Output the [X, Y] coordinate of the center of the cell containing the given text.  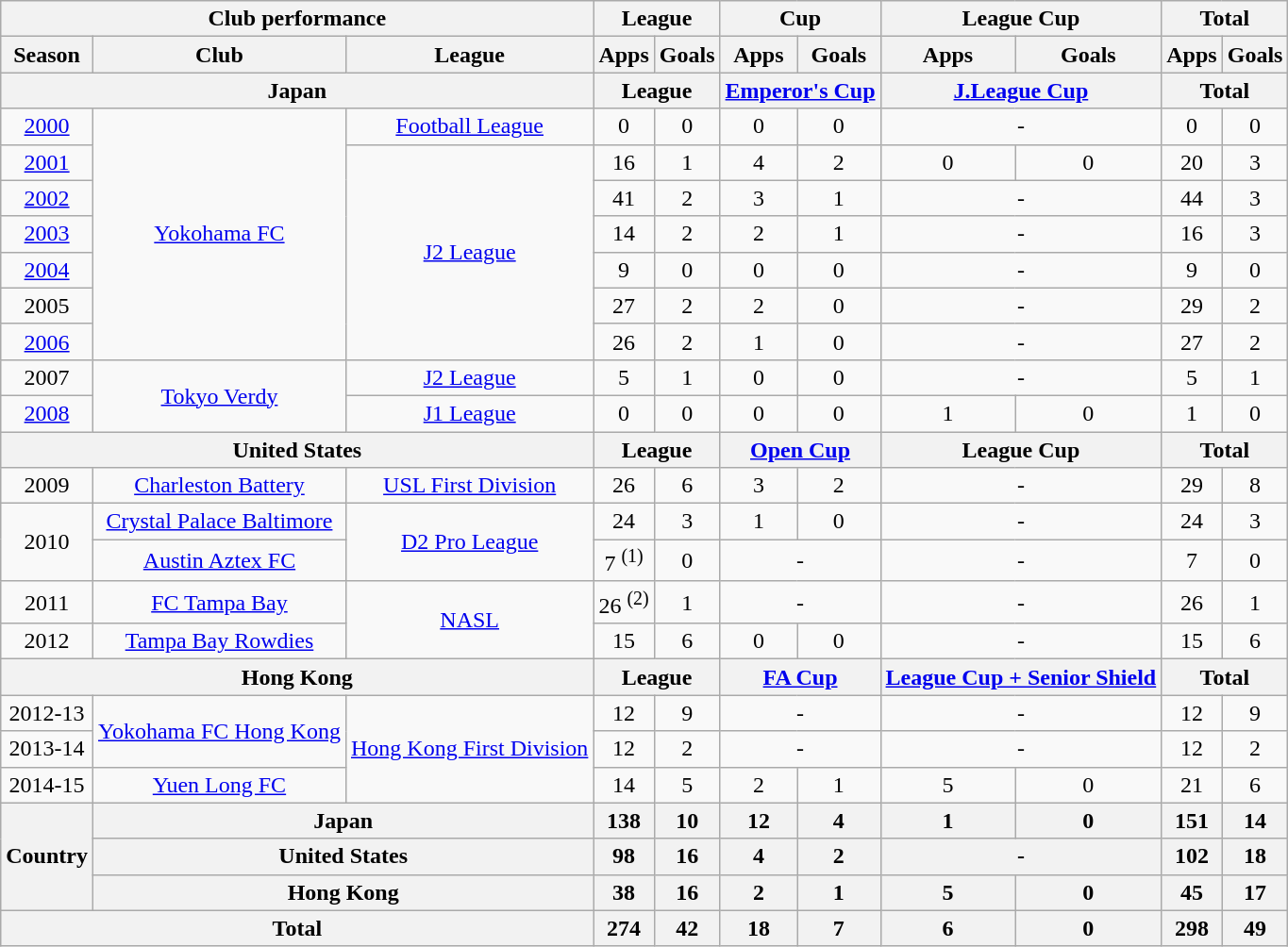
Charleston Battery [219, 486]
Crystal Palace Baltimore [219, 522]
2012 [47, 641]
2000 [47, 126]
Cup [800, 19]
26 (2) [624, 602]
49 [1255, 928]
41 [624, 198]
Club performance [297, 19]
45 [1192, 892]
10 [687, 821]
2010 [47, 543]
274 [624, 928]
7 (1) [624, 560]
Austin Aztex FC [219, 560]
2006 [47, 341]
102 [1192, 856]
2012-13 [47, 713]
J1 League [469, 413]
2007 [47, 377]
298 [1192, 928]
Yokohama FC [219, 234]
2011 [47, 602]
151 [1192, 821]
38 [624, 892]
Tokyo Verdy [219, 395]
2004 [47, 270]
NASL [469, 621]
98 [624, 856]
FA Cup [800, 677]
Yokohama FC Hong Kong [219, 731]
21 [1192, 785]
2009 [47, 486]
2001 [47, 162]
2003 [47, 234]
2005 [47, 306]
42 [687, 928]
Country [47, 856]
USL First Division [469, 486]
Football League [469, 126]
2008 [47, 413]
Hong Kong First Division [469, 749]
FC Tampa Bay [219, 602]
20 [1192, 162]
Club [219, 55]
2002 [47, 198]
League Cup + Senior Shield [1021, 677]
44 [1192, 198]
J.League Cup [1021, 91]
2013-14 [47, 749]
Tampa Bay Rowdies [219, 641]
8 [1255, 486]
2014-15 [47, 785]
138 [624, 821]
Season [47, 55]
D2 Pro League [469, 543]
Yuen Long FC [219, 785]
17 [1255, 892]
Open Cup [800, 450]
Emperor's Cup [800, 91]
